Return [x, y] of the center of cell containing provided text 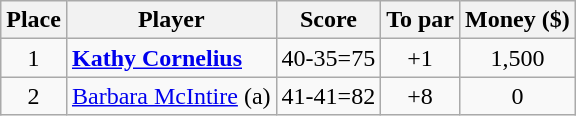
Place [34, 20]
0 [518, 96]
1,500 [518, 58]
Score [328, 20]
2 [34, 96]
Money ($) [518, 20]
41-41=82 [328, 96]
Barbara McIntire (a) [171, 96]
40-35=75 [328, 58]
+8 [420, 96]
Player [171, 20]
1 [34, 58]
+1 [420, 58]
To par [420, 20]
Kathy Cornelius [171, 58]
